Return (x, y) of the center of cell containing provided text 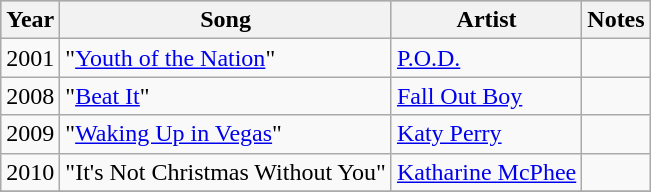
Fall Out Boy (486, 96)
2010 (30, 172)
Artist (486, 20)
Katy Perry (486, 134)
2009 (30, 134)
Notes (616, 20)
2001 (30, 58)
2008 (30, 96)
Katharine McPhee (486, 172)
Year (30, 20)
"It's Not Christmas Without You" (226, 172)
Song (226, 20)
"Beat It" (226, 96)
P.O.D. (486, 58)
"Waking Up in Vegas" (226, 134)
"Youth of the Nation" (226, 58)
